Detect which cell encompasses the target text, then output its (X, Y) center coordinate. 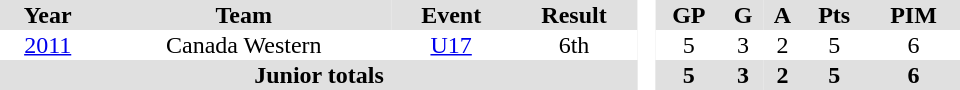
6th (574, 45)
Result (574, 15)
Team (244, 15)
A (782, 15)
Event (451, 15)
2011 (48, 45)
U17 (451, 45)
PIM (914, 15)
Junior totals (319, 75)
G (744, 15)
Year (48, 15)
Canada Western (244, 45)
Pts (834, 15)
GP (689, 15)
